Pinpoint the cell where the given text exists, returning its (X, Y) midpoint coordinate. 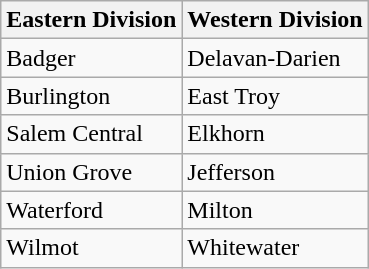
Jefferson (275, 172)
East Troy (275, 96)
Waterford (92, 210)
Burlington (92, 96)
Elkhorn (275, 134)
Badger (92, 58)
Milton (275, 210)
Delavan-Darien (275, 58)
Salem Central (92, 134)
Wilmot (92, 248)
Eastern Division (92, 20)
Western Division (275, 20)
Union Grove (92, 172)
Whitewater (275, 248)
